Find where the given text appears and provide that cell's center as (x, y) coordinate. 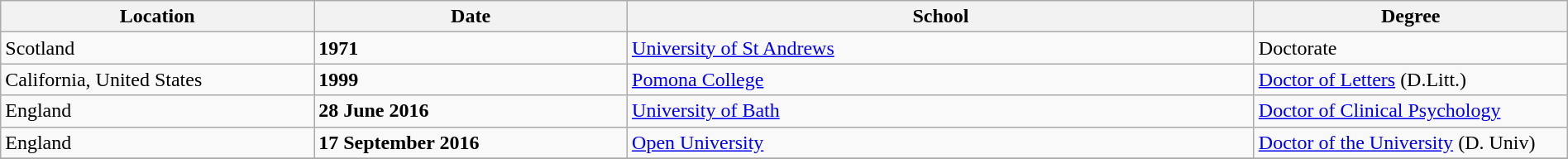
Pomona College (941, 79)
Doctor of the University (D. Univ) (1411, 142)
Scotland (157, 48)
Date (471, 17)
University of Bath (941, 111)
Degree (1411, 17)
28 June 2016 (471, 111)
1999 (471, 79)
California, United States (157, 79)
Doctorate (1411, 48)
School (941, 17)
Doctor of Clinical Psychology (1411, 111)
17 September 2016 (471, 142)
University of St Andrews (941, 48)
1971 (471, 48)
Open University (941, 142)
Location (157, 17)
Doctor of Letters (D.Litt.) (1411, 79)
